Scan for the cell matching the given text and deliver its [x, y] coordinate at center. 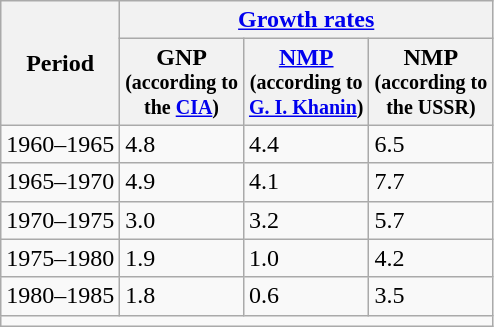
6.5 [431, 144]
3.0 [182, 220]
4.8 [182, 144]
0.6 [306, 296]
1965–1970 [60, 182]
3.5 [431, 296]
1.8 [182, 296]
4.9 [182, 182]
Period [60, 63]
NMP(according toG. I. Khanin) [306, 82]
1.0 [306, 258]
4.1 [306, 182]
NMP(according tothe USSR) [431, 82]
4.2 [431, 258]
Growth rates [306, 20]
1960–1965 [60, 144]
1970–1975 [60, 220]
1980–1985 [60, 296]
GNP(according tothe CIA) [182, 82]
7.7 [431, 182]
5.7 [431, 220]
4.4 [306, 144]
1.9 [182, 258]
1975–1980 [60, 258]
3.2 [306, 220]
